Detect which cell encompasses the target text, then output its (x, y) center coordinate. 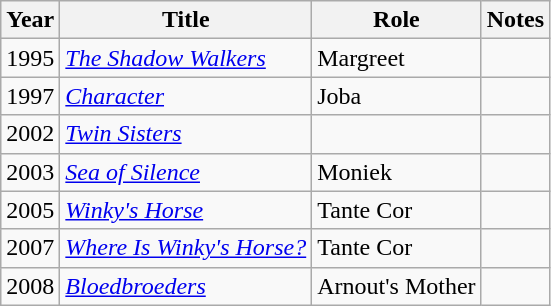
The Shadow Walkers (186, 58)
Title (186, 20)
2008 (30, 286)
Where Is Winky's Horse? (186, 248)
1995 (30, 58)
Character (186, 96)
Twin Sisters (186, 134)
Arnout's Mother (396, 286)
Role (396, 20)
1997 (30, 96)
2003 (30, 172)
2005 (30, 210)
Joba (396, 96)
Bloedbroeders (186, 286)
2002 (30, 134)
Moniek (396, 172)
Notes (515, 20)
Winky's Horse (186, 210)
Year (30, 20)
Sea of Silence (186, 172)
Margreet (396, 58)
2007 (30, 248)
